Locate the cell with the specified text and output its [x, y] center coordinate. 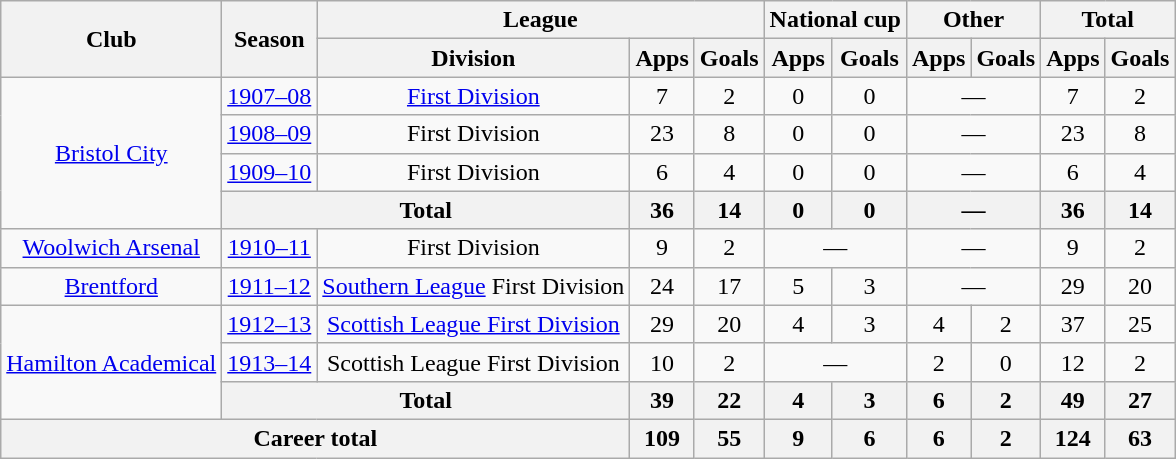
1913–14 [270, 362]
Hamilton Academical [112, 362]
1912–13 [270, 324]
24 [662, 286]
Woolwich Arsenal [112, 248]
5 [798, 286]
27 [1140, 400]
17 [729, 286]
League [540, 20]
12 [1073, 362]
Season [270, 39]
Southern League First Division [474, 286]
37 [1073, 324]
39 [662, 400]
1908–09 [270, 134]
Division [474, 58]
49 [1073, 400]
22 [729, 400]
124 [1073, 438]
National cup [835, 20]
Bristol City [112, 153]
1910–11 [270, 248]
1907–08 [270, 96]
1911–12 [270, 286]
Brentford [112, 286]
Club [112, 39]
10 [662, 362]
1909–10 [270, 172]
Career total [316, 438]
55 [729, 438]
109 [662, 438]
63 [1140, 438]
25 [1140, 324]
Other [973, 20]
